Provide the [X, Y] coordinate of the cell's center where the given text is located.  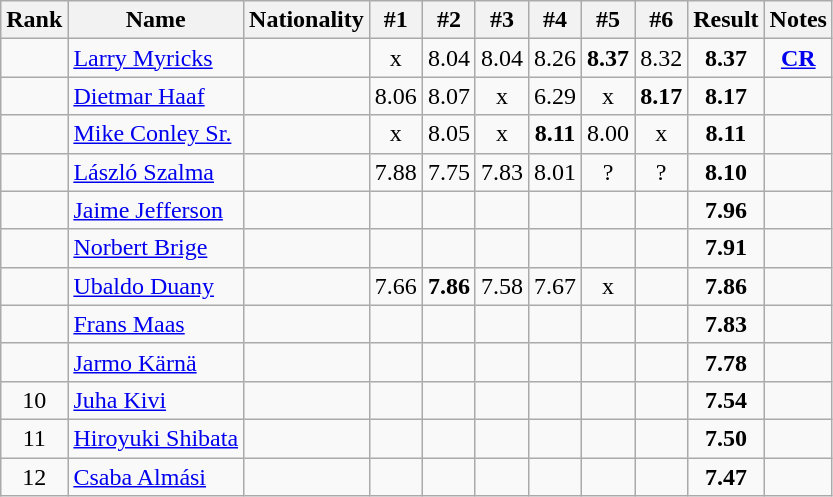
7.88 [396, 172]
Hiroyuki Shibata [156, 438]
8.05 [448, 134]
Jarmo Kärnä [156, 362]
Csaba Almási [156, 477]
László Szalma [156, 172]
8.26 [554, 58]
7.96 [726, 210]
Nationality [307, 20]
Dietmar Haaf [156, 96]
7.50 [726, 438]
Norbert Brige [156, 248]
7.66 [396, 286]
11 [34, 438]
7.67 [554, 286]
Ubaldo Duany [156, 286]
#5 [608, 20]
Juha Kivi [156, 400]
Name [156, 20]
Notes [798, 20]
12 [34, 477]
#1 [396, 20]
8.07 [448, 96]
7.91 [726, 248]
8.00 [608, 134]
Mike Conley Sr. [156, 134]
7.75 [448, 172]
8.10 [726, 172]
Frans Maas [156, 324]
#4 [554, 20]
#6 [662, 20]
Rank [34, 20]
#2 [448, 20]
7.58 [502, 286]
8.01 [554, 172]
Result [726, 20]
8.06 [396, 96]
#3 [502, 20]
Larry Myricks [156, 58]
7.54 [726, 400]
7.47 [726, 477]
CR [798, 58]
10 [34, 400]
8.32 [662, 58]
6.29 [554, 96]
7.78 [726, 362]
Jaime Jefferson [156, 210]
